Identify which cell holds the provided text, then report its [X, Y] central coordinate. 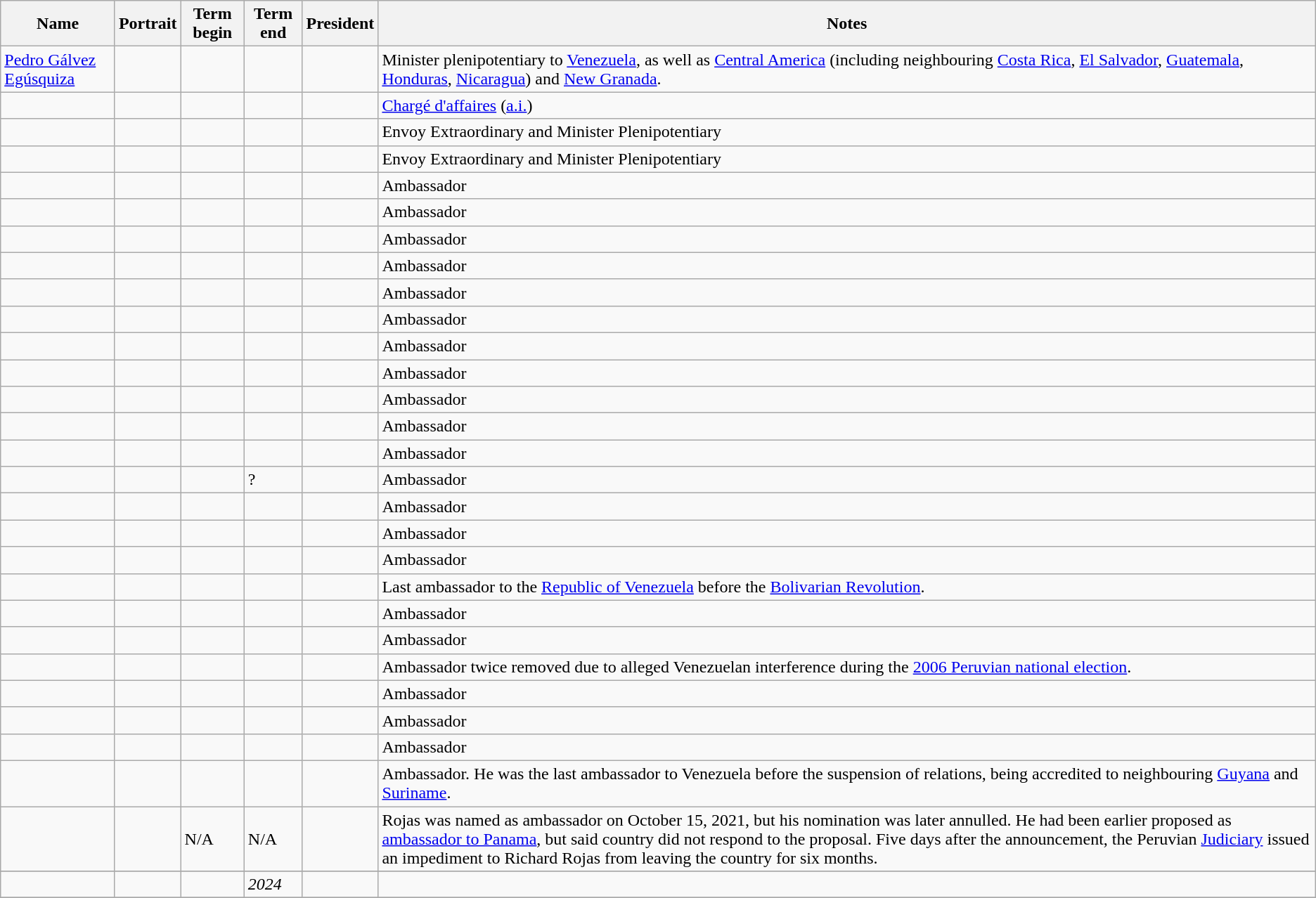
Pedro Gálvez Egúsquiza [58, 69]
2024 [273, 885]
President [340, 24]
Portrait [148, 24]
Ambassador twice removed due to alleged Venezuelan interference during the 2006 Peruvian national election. [846, 667]
Term end [273, 24]
? [273, 480]
Notes [846, 24]
Name [58, 24]
Chargé d'affaires (a.i.) [846, 105]
Term begin [212, 24]
Last ambassador to the Republic of Venezuela before the Bolivarian Revolution. [846, 587]
Ambassador. He was the last ambassador to Venezuela before the suspension of relations, being accredited to neighbouring Guyana and Suriname. [846, 783]
